Output the (x, y) coordinate of the center of the cell containing the given text.  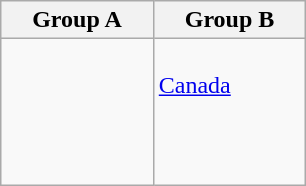
Canada (230, 112)
Group A (78, 20)
Group B (230, 20)
